Identify which cell holds the provided text, then report its [X, Y] central coordinate. 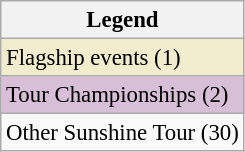
Flagship events (1) [122, 58]
Legend [122, 20]
Tour Championships (2) [122, 95]
Other Sunshine Tour (30) [122, 133]
